Identify which cell holds the provided text, then report its (X, Y) central coordinate. 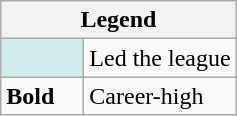
Led the league (160, 58)
Bold (42, 96)
Career-high (160, 96)
Legend (118, 20)
